Identify which cell holds the provided text, then report its [X, Y] central coordinate. 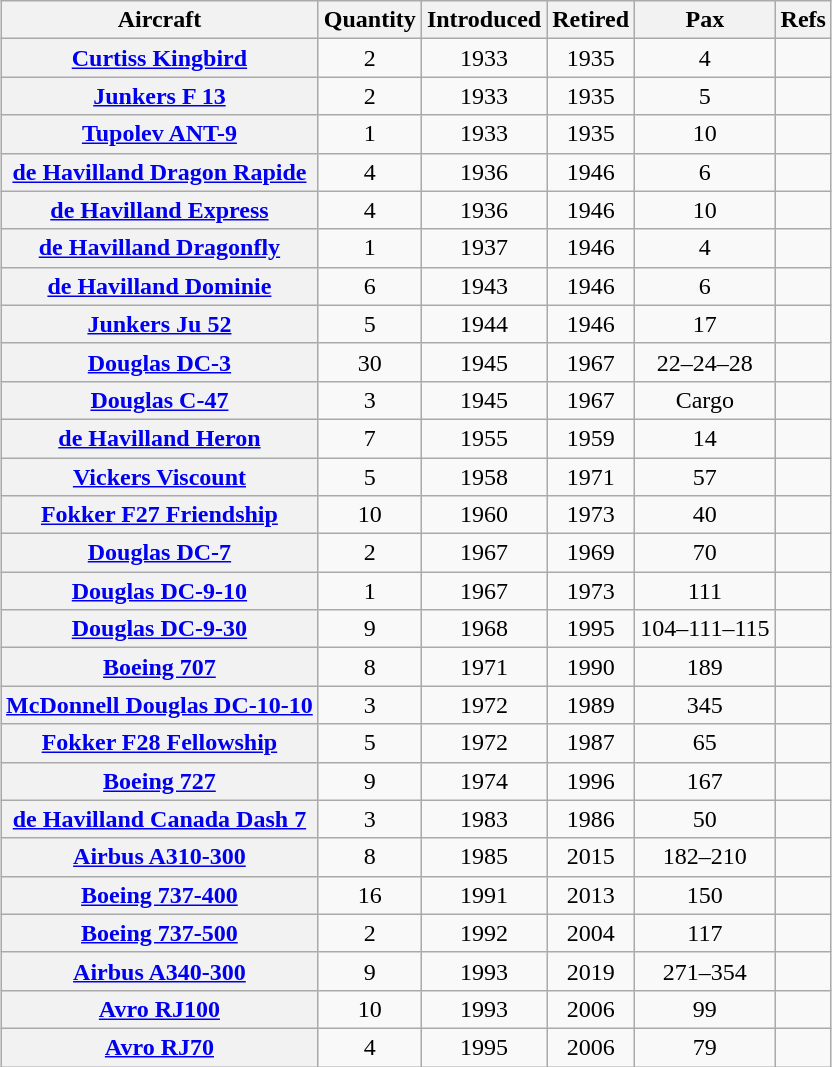
104–111–115 [705, 629]
111 [705, 591]
Retired [591, 20]
Douglas DC-9-10 [160, 591]
Boeing 707 [160, 667]
de Havilland Heron [160, 438]
1968 [484, 629]
1989 [591, 705]
40 [705, 515]
1992 [484, 933]
1996 [591, 781]
Tupolev ANT-9 [160, 134]
Junkers F 13 [160, 96]
Douglas C-47 [160, 400]
1987 [591, 743]
1985 [484, 857]
1969 [591, 553]
1986 [591, 819]
2004 [591, 933]
2013 [591, 895]
Cargo [705, 400]
1959 [591, 438]
Quantity [370, 20]
1990 [591, 667]
Boeing 737-400 [160, 895]
117 [705, 933]
2019 [591, 971]
Boeing 727 [160, 781]
Avro RJ100 [160, 1009]
Fokker F27 Friendship [160, 515]
McDonnell Douglas DC-10-10 [160, 705]
345 [705, 705]
Pax [705, 20]
70 [705, 553]
65 [705, 743]
167 [705, 781]
Douglas DC-3 [160, 362]
Douglas DC-7 [160, 553]
de Havilland Dominie [160, 286]
Avro RJ70 [160, 1047]
79 [705, 1047]
1974 [484, 781]
de Havilland Canada Dash 7 [160, 819]
de Havilland Express [160, 210]
16 [370, 895]
271–354 [705, 971]
de Havilland Dragonfly [160, 248]
1944 [484, 324]
Junkers Ju 52 [160, 324]
1958 [484, 477]
Airbus A310-300 [160, 857]
Refs [803, 20]
17 [705, 324]
7 [370, 438]
1991 [484, 895]
150 [705, 895]
14 [705, 438]
Douglas DC-9-30 [160, 629]
Airbus A340-300 [160, 971]
57 [705, 477]
30 [370, 362]
Boeing 737-500 [160, 933]
Fokker F28 Fellowship [160, 743]
50 [705, 819]
1937 [484, 248]
Introduced [484, 20]
22–24–28 [705, 362]
Vickers Viscount [160, 477]
1943 [484, 286]
de Havilland Dragon Rapide [160, 172]
1983 [484, 819]
182–210 [705, 857]
1955 [484, 438]
Aircraft [160, 20]
1960 [484, 515]
Curtiss Kingbird [160, 58]
2015 [591, 857]
99 [705, 1009]
189 [705, 667]
